Locate the cell with the specified text and output its (X, Y) center coordinate. 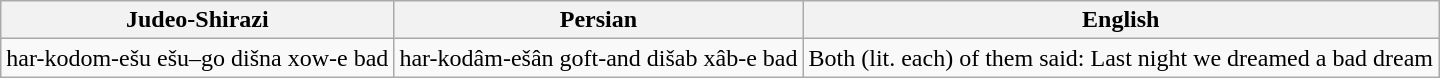
Judeo-Shirazi (198, 20)
har-kodâm-ešân goft-and dišab xâb-e bad (598, 58)
English (1121, 20)
har-kodom-ešu ešu–go dišna xow-e bad (198, 58)
Persian (598, 20)
Both (lit. each) of them said: Last night we dreamed a bad dream (1121, 58)
